Pinpoint the cell where the given text exists, returning its [X, Y] midpoint coordinate. 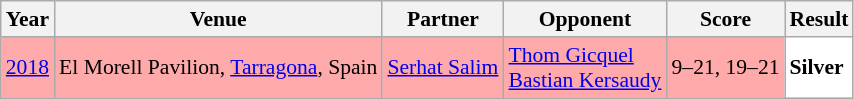
2018 [28, 68]
Thom Gicquel Bastian Kersaudy [584, 68]
Result [820, 19]
9–21, 19–21 [725, 68]
Opponent [584, 19]
Partner [442, 19]
Score [725, 19]
Silver [820, 68]
Venue [218, 19]
Year [28, 19]
El Morell Pavilion, Tarragona, Spain [218, 68]
Serhat Salim [442, 68]
